Return the [X, Y] coordinate for the center point of the cell that contains the specified text.  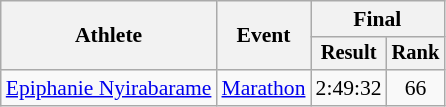
2:49:32 [349, 88]
66 [416, 88]
Epiphanie Nyirabarame [109, 88]
Marathon [263, 88]
Event [263, 36]
Final [378, 19]
Result [349, 54]
Rank [416, 54]
Athlete [109, 36]
